Scan for the cell matching the given text and deliver its (x, y) coordinate at center. 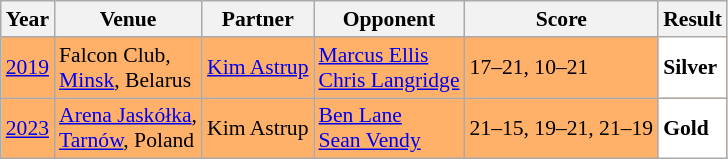
Venue (128, 19)
Falcon Club,Minsk, Belarus (128, 68)
Silver (692, 68)
21–15, 19–21, 21–19 (562, 128)
Arena Jaskółka,Tarnów, Poland (128, 128)
Result (692, 19)
Partner (258, 19)
2023 (28, 128)
Opponent (390, 19)
Marcus Ellis Chris Langridge (390, 68)
17–21, 10–21 (562, 68)
2019 (28, 68)
Gold (692, 128)
Ben Lane Sean Vendy (390, 128)
Year (28, 19)
Score (562, 19)
